Find where the given text appears and provide that cell's center as [x, y] coordinate. 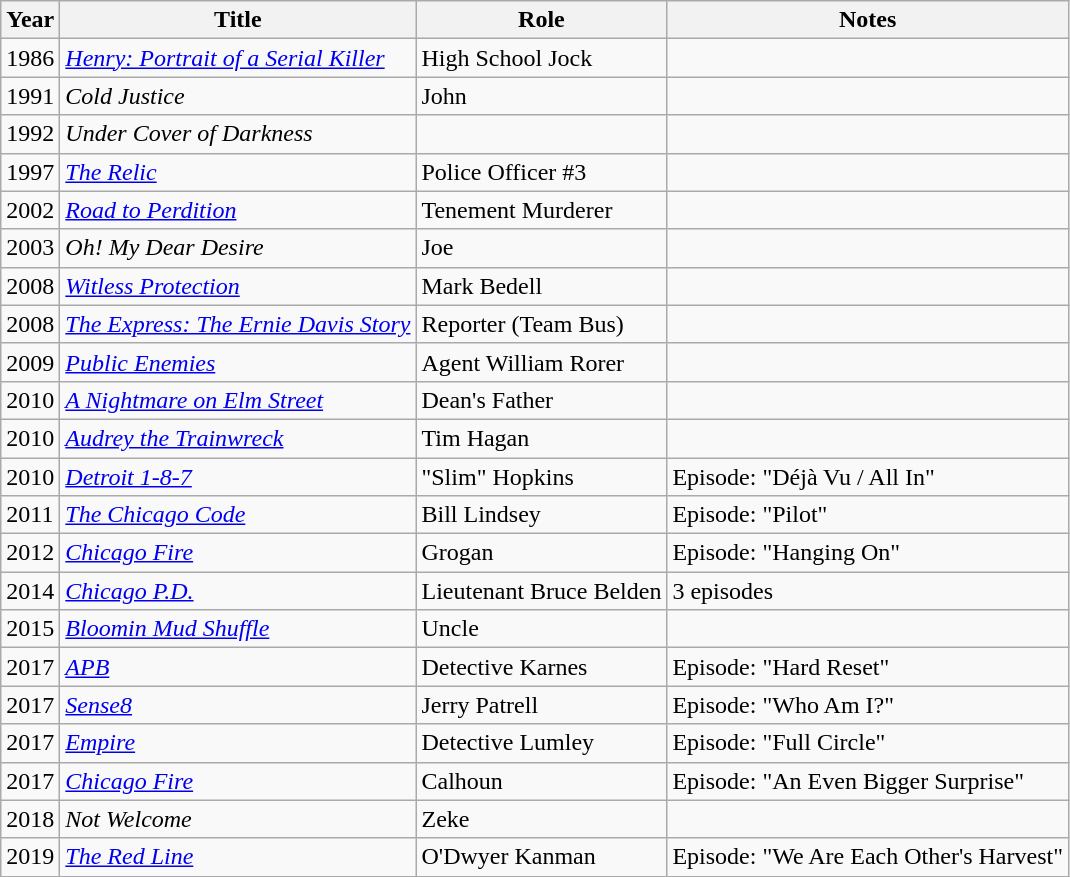
Episode: "Hard Reset" [868, 667]
Zeke [542, 819]
2011 [30, 515]
Jerry Patrell [542, 705]
Bloomin Mud Shuffle [238, 629]
2018 [30, 819]
2009 [30, 362]
Joe [542, 248]
1986 [30, 58]
1991 [30, 96]
Calhoun [542, 781]
A Nightmare on Elm Street [238, 400]
Police Officer #3 [542, 172]
Grogan [542, 553]
Public Enemies [238, 362]
Agent William Rorer [542, 362]
The Express: The Ernie Davis Story [238, 324]
John [542, 96]
Witless Protection [238, 286]
Episode: "Pilot" [868, 515]
Year [30, 20]
Detective Karnes [542, 667]
Audrey the Trainwreck [238, 438]
2012 [30, 553]
2014 [30, 591]
1997 [30, 172]
"Slim" Hopkins [542, 477]
Episode: "Full Circle" [868, 743]
Episode: "We Are Each Other's Harvest" [868, 857]
High School Jock [542, 58]
Uncle [542, 629]
Reporter (Team Bus) [542, 324]
Tenement Murderer [542, 210]
Chicago P.D. [238, 591]
Episode: "Hanging On" [868, 553]
Title [238, 20]
Episode: "An Even Bigger Surprise" [868, 781]
Detective Lumley [542, 743]
3 episodes [868, 591]
Role [542, 20]
Mark Bedell [542, 286]
Dean's Father [542, 400]
2003 [30, 248]
Empire [238, 743]
Under Cover of Darkness [238, 134]
Notes [868, 20]
Bill Lindsey [542, 515]
Cold Justice [238, 96]
APB [238, 667]
O'Dwyer Kanman [542, 857]
The Chicago Code [238, 515]
2002 [30, 210]
Henry: Portrait of a Serial Killer [238, 58]
Detroit 1-8-7 [238, 477]
Episode: "Déjà Vu / All In" [868, 477]
Tim Hagan [542, 438]
2019 [30, 857]
1992 [30, 134]
Oh! My Dear Desire [238, 248]
Sense8 [238, 705]
Episode: "Who Am I?" [868, 705]
Lieutenant Bruce Belden [542, 591]
2015 [30, 629]
The Red Line [238, 857]
Not Welcome [238, 819]
The Relic [238, 172]
Road to Perdition [238, 210]
